Determine the [X, Y] coordinate at the center of the cell enclosing the given text.  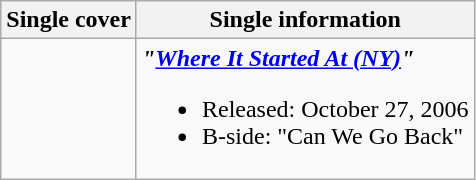
Single information [305, 20]
Single cover [69, 20]
"Where It Started At (NY)"Released: October 27, 2006B-side: "Can We Go Back" [305, 109]
